From the cell containing the given text, extract its center point as [x, y] coordinate. 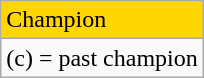
(c) = past champion [102, 58]
Champion [102, 20]
